Determine the (x, y) coordinate at the center of the cell enclosing the given text.  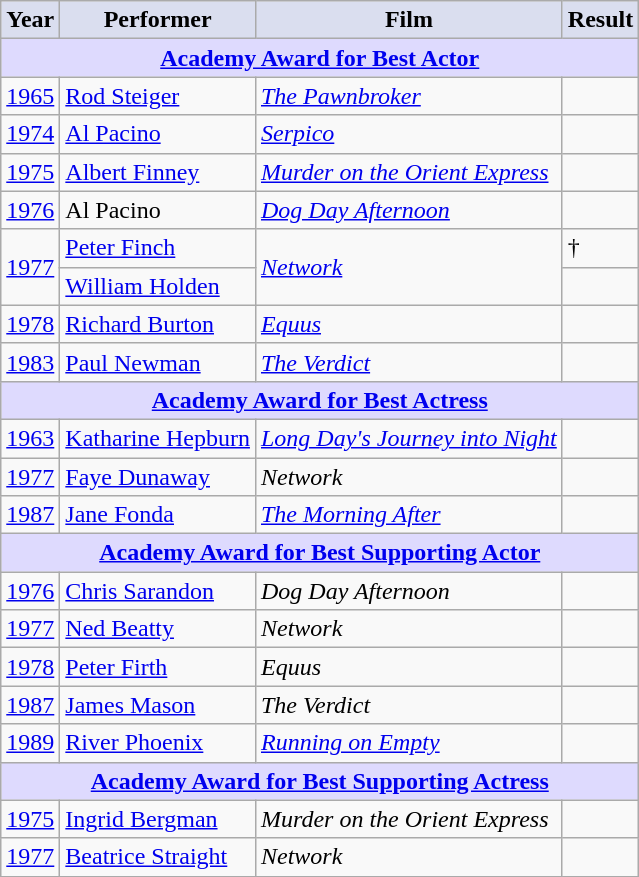
1963 (30, 438)
Rod Steiger (158, 96)
1983 (30, 362)
William Holden (158, 286)
Beatrice Straight (158, 857)
James Mason (158, 705)
Academy Award for Best Actor (320, 58)
Richard Burton (158, 324)
Year (30, 20)
Academy Award for Best Supporting Actor (320, 553)
Chris Sarandon (158, 591)
Jane Fonda (158, 515)
Ingrid Bergman (158, 819)
Film (408, 20)
Running on Empty (408, 743)
Faye Dunaway (158, 477)
Serpico (408, 134)
Peter Firth (158, 667)
† (600, 248)
The Pawnbroker (408, 96)
Long Day's Journey into Night (408, 438)
The Morning After (408, 515)
1965 (30, 96)
Katharine Hepburn (158, 438)
1974 (30, 134)
River Phoenix (158, 743)
Paul Newman (158, 362)
Peter Finch (158, 248)
Ned Beatty (158, 629)
Performer (158, 20)
1989 (30, 743)
Albert Finney (158, 172)
Academy Award for Best Supporting Actress (320, 781)
Academy Award for Best Actress (320, 400)
Result (600, 20)
